Extract the (X, Y) coordinate from the center of the cell holding the provided text.  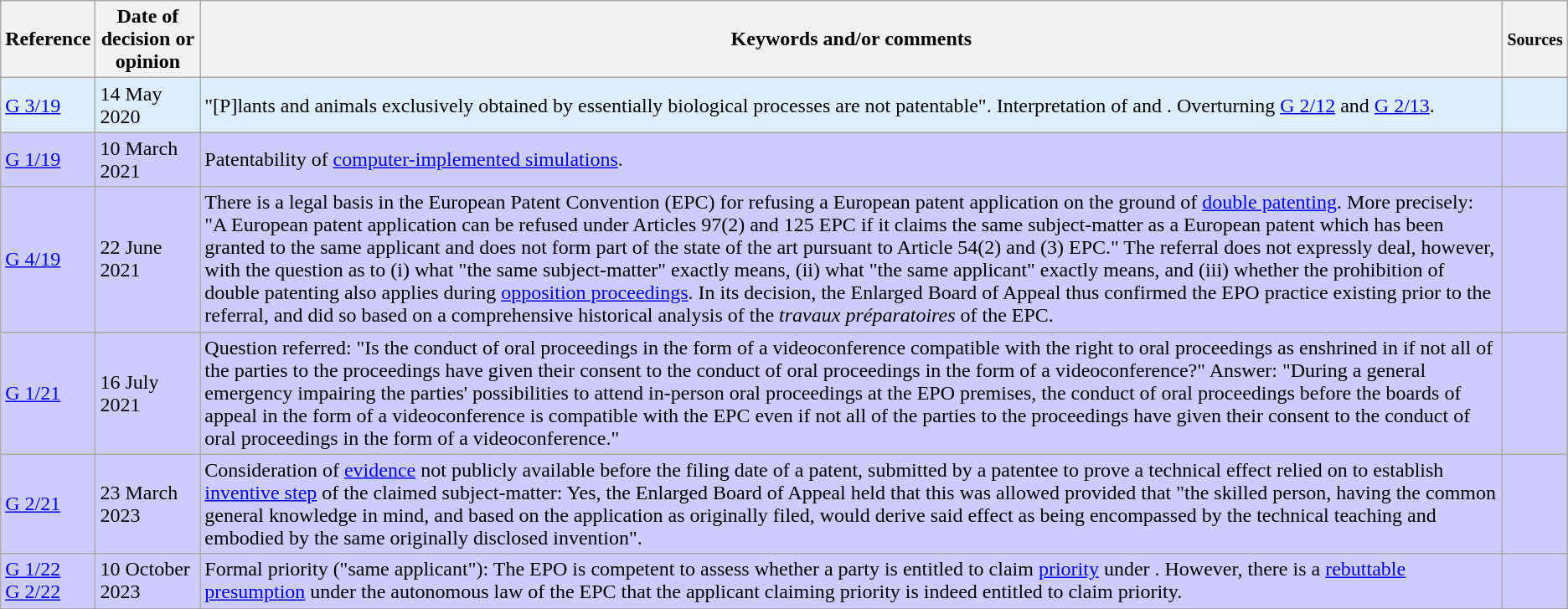
Patentability of computer-implemented simulations. (851, 159)
16 July 2021 (147, 393)
G 1/21 (49, 393)
G 4/19 (49, 260)
G 3/19 (49, 106)
Sources (1534, 39)
G 1/19 (49, 159)
G 1/22G 2/22 (49, 581)
Reference (49, 39)
10 March 2021 (147, 159)
14 May 2020 (147, 106)
10 October 2023 (147, 581)
22 June 2021 (147, 260)
G 2/21 (49, 504)
Keywords and/or comments (851, 39)
23 March 2023 (147, 504)
Date of decision or opinion (147, 39)
